For the text-containing cell, return its midpoint in [X, Y] coordinate format. 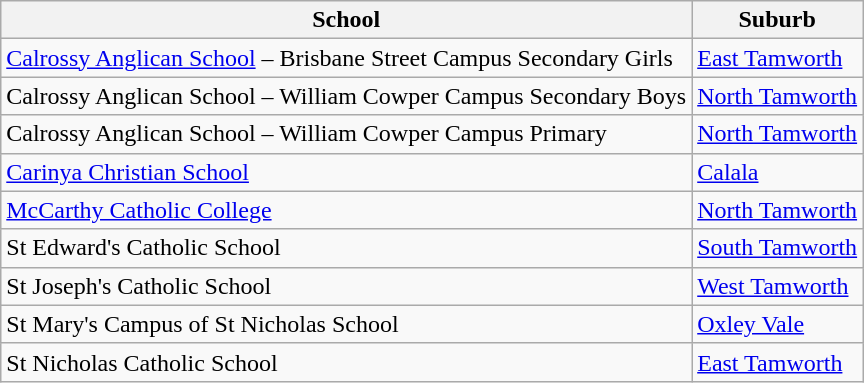
McCarthy Catholic College [346, 210]
School [346, 20]
Calala [778, 172]
St Nicholas Catholic School [346, 362]
West Tamworth [778, 286]
Suburb [778, 20]
St Mary's Campus of St Nicholas School [346, 324]
St Edward's Catholic School [346, 248]
South Tamworth [778, 248]
Calrossy Anglican School – Brisbane Street Campus Secondary Girls [346, 58]
Carinya Christian School [346, 172]
St Joseph's Catholic School [346, 286]
Calrossy Anglican School – William Cowper Campus Primary [346, 134]
Oxley Vale [778, 324]
Calrossy Anglican School – William Cowper Campus Secondary Boys [346, 96]
